For the text-containing cell, return its midpoint in [X, Y] coordinate format. 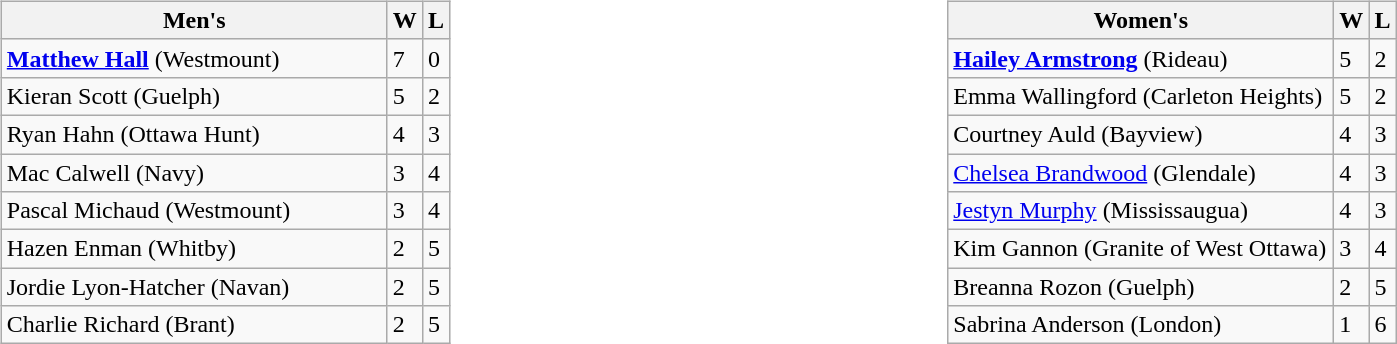
Jestyn Murphy (Mississaugua) [1141, 211]
Emma Wallingford (Carleton Heights) [1141, 96]
1 [1352, 325]
Hazen Enman (Whitby) [194, 249]
Ryan Hahn (Ottawa Hunt) [194, 134]
Charlie Richard (Brant) [194, 325]
Mac Calwell (Navy) [194, 173]
0 [436, 58]
Kieran Scott (Guelph) [194, 96]
Pascal Michaud (Westmount) [194, 211]
Matthew Hall (Westmount) [194, 58]
Courtney Auld (Bayview) [1141, 134]
Breanna Rozon (Guelph) [1141, 287]
Chelsea Brandwood (Glendale) [1141, 173]
Hailey Armstrong (Rideau) [1141, 58]
Jordie Lyon-Hatcher (Navan) [194, 287]
Men's [194, 20]
Women's [1141, 20]
Sabrina Anderson (London) [1141, 325]
7 [404, 58]
6 [1382, 325]
Kim Gannon (Granite of West Ottawa) [1141, 249]
